Return the (x, y) coordinate for the center point of the cell that contains the specified text.  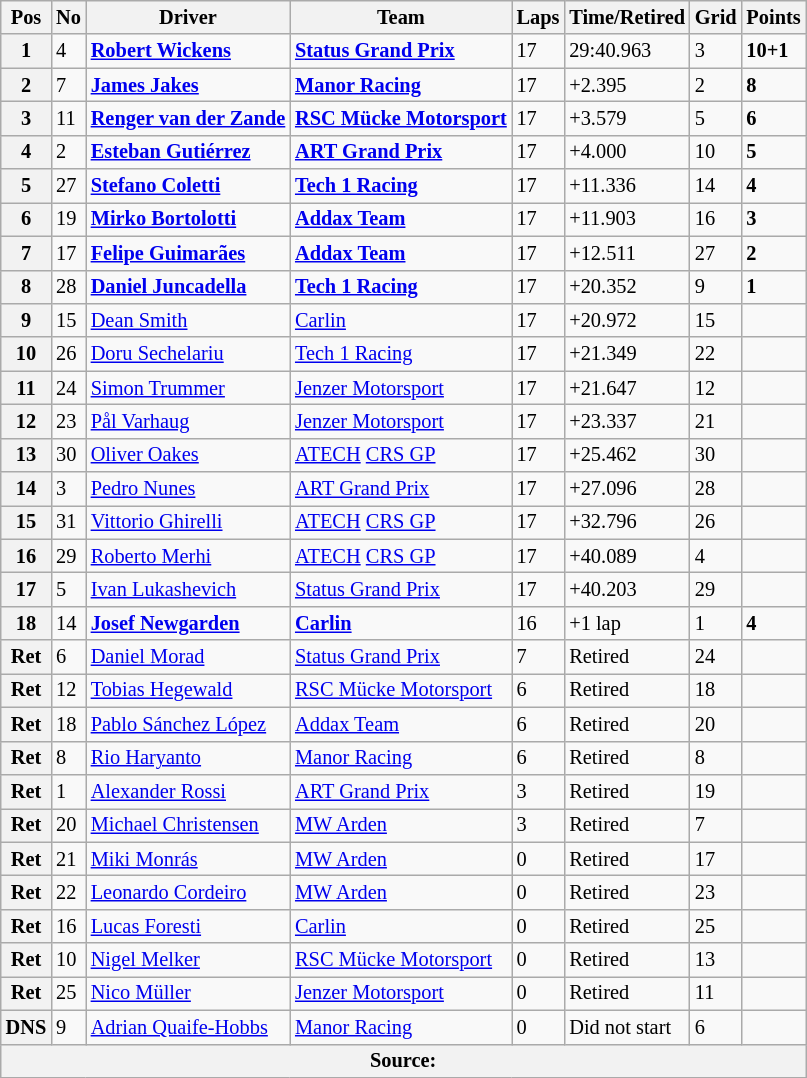
+20.972 (627, 320)
+11.903 (627, 219)
Daniel Morad (188, 657)
Source: (404, 1061)
Michael Christensen (188, 825)
+27.096 (627, 489)
Renger van der Zande (188, 118)
+11.336 (627, 186)
Robert Wickens (188, 51)
Vittorio Ghirelli (188, 522)
Nigel Melker (188, 960)
+23.337 (627, 421)
Team (400, 17)
Laps (538, 17)
+3.579 (627, 118)
No (68, 17)
Adrian Quaife-Hobbs (188, 1027)
Miki Monrás (188, 859)
Esteban Gutiérrez (188, 152)
DNS (26, 1027)
+12.511 (627, 253)
+20.352 (627, 287)
Pablo Sánchez López (188, 724)
Mirko Bortolotti (188, 219)
+25.462 (627, 455)
Pos (26, 17)
+1 lap (627, 623)
Grid (716, 17)
+40.203 (627, 589)
Roberto Merhi (188, 556)
Time/Retired (627, 17)
Leonardo Cordeiro (188, 892)
10+1 (773, 51)
+32.796 (627, 522)
+4.000 (627, 152)
Alexander Rossi (188, 791)
Daniel Juncadella (188, 287)
+21.647 (627, 388)
+21.349 (627, 354)
Rio Haryanto (188, 758)
29:40.963 (627, 51)
Oliver Oakes (188, 455)
Pål Varhaug (188, 421)
Felipe Guimarães (188, 253)
Tobias Hegewald (188, 690)
31 (68, 522)
+2.395 (627, 85)
+40.089 (627, 556)
Ivan Lukashevich (188, 589)
Simon Trummer (188, 388)
Points (773, 17)
Did not start (627, 1027)
Nico Müller (188, 993)
James Jakes (188, 85)
Doru Sechelariu (188, 354)
Driver (188, 17)
Pedro Nunes (188, 489)
Josef Newgarden (188, 623)
Lucas Foresti (188, 926)
Stefano Coletti (188, 186)
Dean Smith (188, 320)
